Output the [x, y] coordinate of the center of the cell containing the given text.  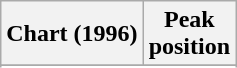
Peakposition [189, 34]
Chart (1996) [72, 34]
